Identify which cell holds the provided text, then report its [x, y] central coordinate. 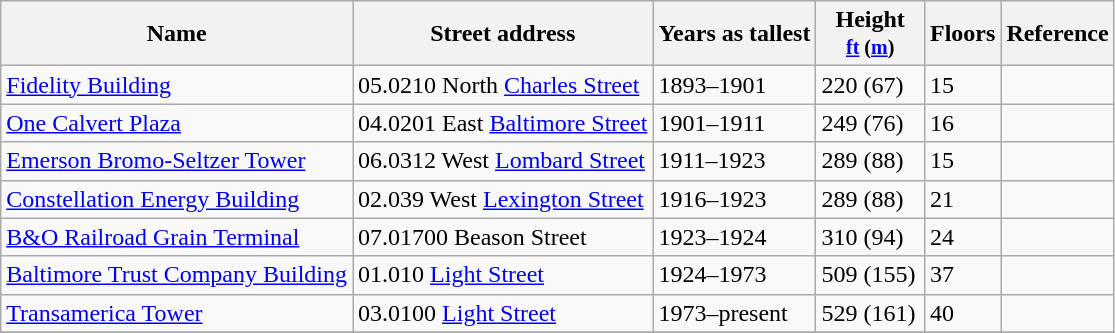
05.0210 North Charles Street [503, 85]
Name [177, 34]
Constellation Energy Building [177, 199]
Fidelity Building [177, 85]
310 (94) [870, 237]
1973–present [734, 313]
B&O Railroad Grain Terminal [177, 237]
02.039 West Lexington Street [503, 199]
24 [962, 237]
21 [962, 199]
Emerson Bromo-Seltzer Tower [177, 161]
1916–1923 [734, 199]
07.01700 Beason Street [503, 237]
1893–1901 [734, 85]
06.0312 West Lombard Street [503, 161]
249 (76) [870, 123]
16 [962, 123]
37 [962, 275]
Baltimore Trust Company Building [177, 275]
01.010 Light Street [503, 275]
1901–1911 [734, 123]
Heightft (m) [870, 34]
1923–1924 [734, 237]
Years as tallest [734, 34]
One Calvert Plaza [177, 123]
Street address [503, 34]
03.0100 Light Street [503, 313]
1911–1923 [734, 161]
04.0201 East Baltimore Street [503, 123]
40 [962, 313]
1924–1973 [734, 275]
529 (161) [870, 313]
Reference [1058, 34]
509 (155) [870, 275]
220 (67) [870, 85]
Transamerica Tower [177, 313]
Floors [962, 34]
